Extract the (x, y) coordinate from the center of the cell holding the provided text.  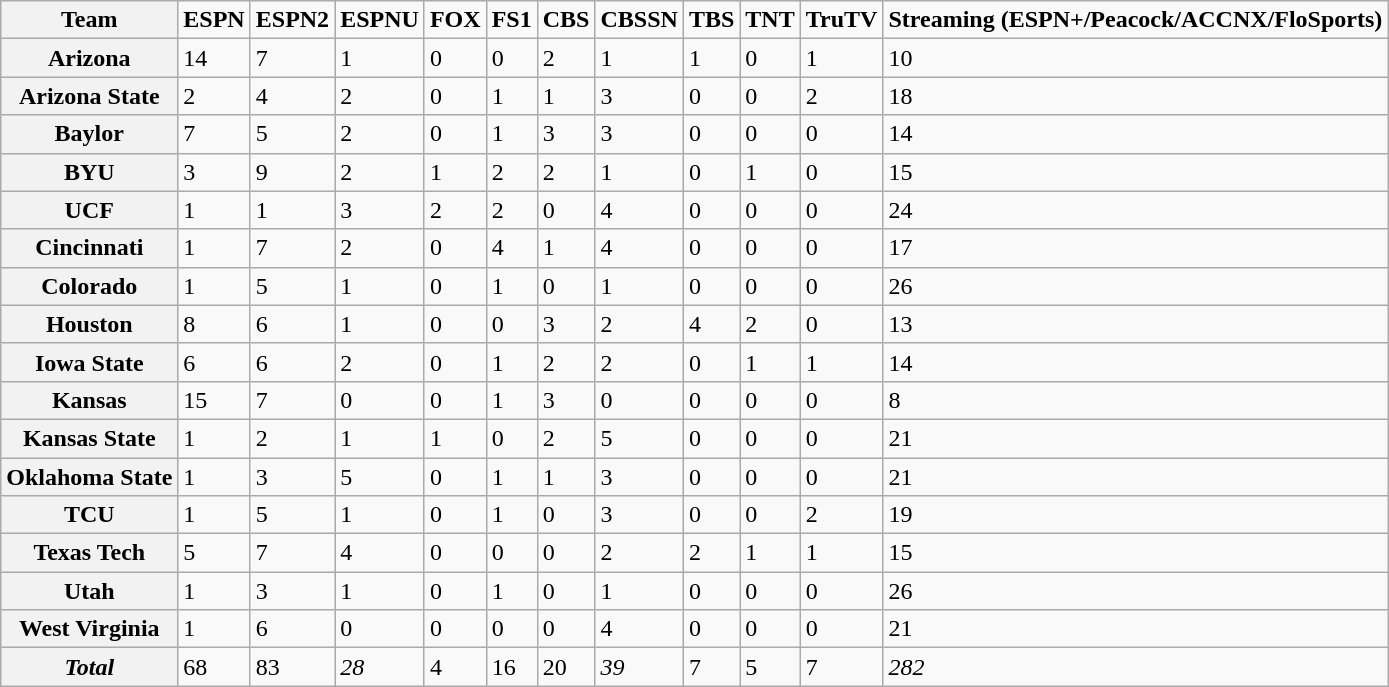
39 (639, 667)
Arizona (90, 58)
West Virginia (90, 629)
TBS (711, 20)
282 (1136, 667)
CBSSN (639, 20)
TNT (770, 20)
24 (1136, 210)
Arizona State (90, 96)
17 (1136, 248)
ESPNU (380, 20)
Kansas State (90, 438)
Utah (90, 591)
83 (292, 667)
ESPN (214, 20)
Texas Tech (90, 553)
20 (566, 667)
Streaming (ESPN+/Peacock/ACCNX/FloSports) (1136, 20)
28 (380, 667)
CBS (566, 20)
UCF (90, 210)
68 (214, 667)
Houston (90, 324)
TCU (90, 515)
Total (90, 667)
Iowa State (90, 362)
Kansas (90, 400)
Cincinnati (90, 248)
Baylor (90, 134)
9 (292, 172)
BYU (90, 172)
Oklahoma State (90, 477)
ESPN2 (292, 20)
TruTV (842, 20)
Colorado (90, 286)
Team (90, 20)
13 (1136, 324)
FOX (455, 20)
19 (1136, 515)
FS1 (512, 20)
16 (512, 667)
18 (1136, 96)
10 (1136, 58)
